For the text-containing cell, return its midpoint in (x, y) coordinate format. 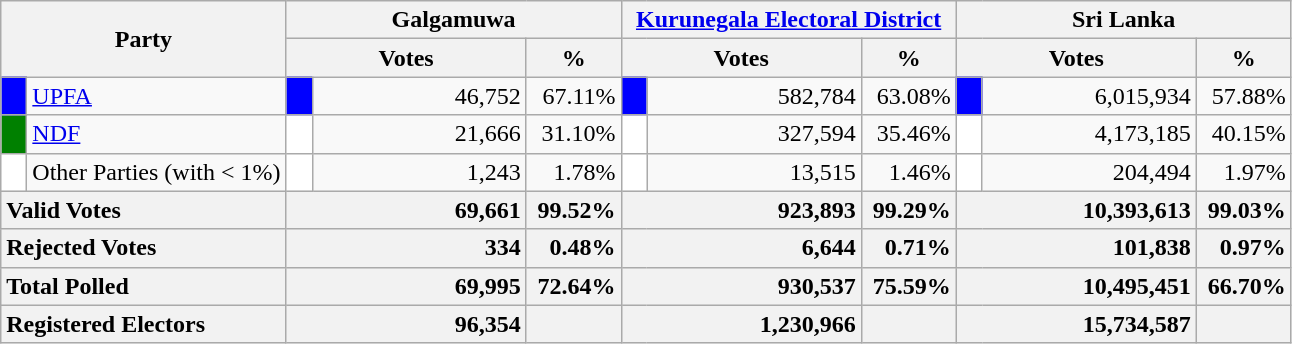
4,173,185 (1089, 134)
31.10% (574, 134)
204,494 (1089, 172)
1,243 (419, 172)
1.78% (574, 172)
99.29% (908, 210)
35.46% (908, 134)
10,495,451 (1076, 286)
69,661 (406, 210)
UPFA (156, 96)
99.03% (1244, 210)
1,230,966 (741, 324)
334 (406, 248)
10,393,613 (1076, 210)
57.88% (1244, 96)
40.15% (1244, 134)
Other Parties (with < 1%) (156, 172)
67.11% (574, 96)
96,354 (406, 324)
327,594 (754, 134)
1.46% (908, 172)
Valid Votes (144, 210)
0.97% (1244, 248)
Party (144, 39)
101,838 (1076, 248)
69,995 (406, 286)
99.52% (574, 210)
582,784 (754, 96)
66.70% (1244, 286)
72.64% (574, 286)
0.48% (574, 248)
6,015,934 (1089, 96)
Galgamuwa (454, 20)
Sri Lanka (1124, 20)
Rejected Votes (144, 248)
75.59% (908, 286)
21,666 (419, 134)
1.97% (1244, 172)
Total Polled (144, 286)
46,752 (419, 96)
0.71% (908, 248)
6,644 (741, 248)
15,734,587 (1076, 324)
13,515 (754, 172)
930,537 (741, 286)
Registered Electors (144, 324)
NDF (156, 134)
923,893 (741, 210)
Kurunegala Electoral District (788, 20)
63.08% (908, 96)
